Return (X, Y) of the center of cell containing provided text 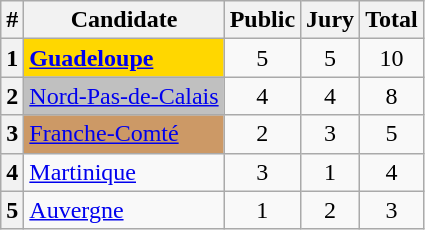
Auvergne (124, 210)
Public (262, 20)
Total (392, 20)
# (12, 20)
10 (392, 58)
Candidate (124, 20)
Martinique (124, 172)
Jury (330, 20)
8 (392, 96)
Nord-Pas-de-Calais (124, 96)
Guadeloupe (124, 58)
Franche-Comté (124, 134)
